For the text-containing cell, return its midpoint in [X, Y] coordinate format. 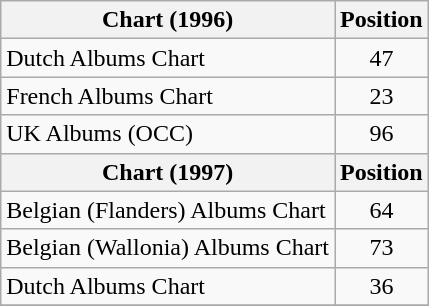
Belgian (Flanders) Albums Chart [168, 210]
Chart (1997) [168, 172]
Chart (1996) [168, 20]
36 [381, 286]
64 [381, 210]
French Albums Chart [168, 96]
UK Albums (OCC) [168, 134]
96 [381, 134]
73 [381, 248]
Belgian (Wallonia) Albums Chart [168, 248]
47 [381, 58]
23 [381, 96]
